For the text-containing cell, return its midpoint in [X, Y] coordinate format. 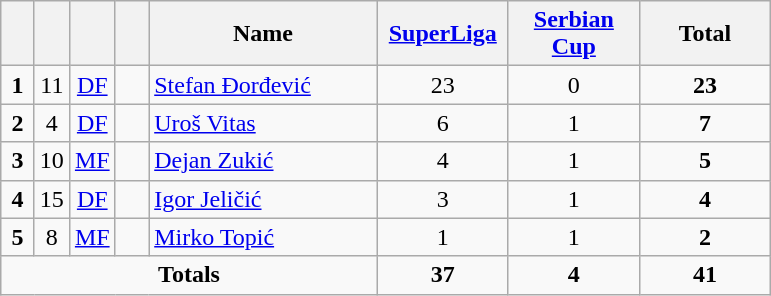
Stefan Đorđević [264, 85]
Dejan Zukić [264, 161]
Name [264, 34]
37 [442, 275]
Igor Jeličić [264, 199]
15 [52, 199]
8 [52, 237]
Mirko Topić [264, 237]
41 [704, 275]
10 [52, 161]
6 [442, 123]
SuperLiga [442, 34]
11 [52, 85]
Totals [189, 275]
0 [574, 85]
Total [704, 34]
7 [704, 123]
Uroš Vitas [264, 123]
Serbian Cup [574, 34]
